Search for the cell housing the specified text and yield its [X, Y] center coordinate. 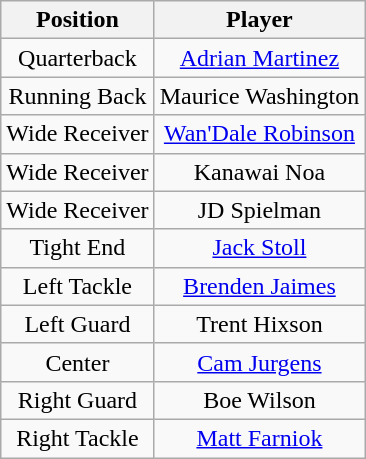
Tight End [78, 248]
Brenden Jaimes [260, 286]
Cam Jurgens [260, 362]
Player [260, 20]
Right Guard [78, 400]
Right Tackle [78, 438]
Running Back [78, 96]
Maurice Washington [260, 96]
Jack Stoll [260, 248]
Kanawai Noa [260, 172]
Boe Wilson [260, 400]
Left Tackle [78, 286]
Left Guard [78, 324]
Quarterback [78, 58]
JD Spielman [260, 210]
Center [78, 362]
Trent Hixson [260, 324]
Adrian Martinez [260, 58]
Wan'Dale Robinson [260, 134]
Matt Farniok [260, 438]
Position [78, 20]
